Search for the cell housing the specified text and yield its [x, y] center coordinate. 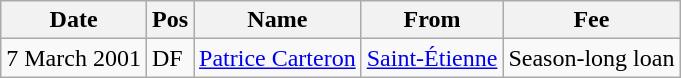
Name [278, 20]
7 March 2001 [74, 58]
DF [170, 58]
Season-long loan [592, 58]
Date [74, 20]
Patrice Carteron [278, 58]
Pos [170, 20]
Saint-Étienne [432, 58]
From [432, 20]
Fee [592, 20]
